Detect which cell encompasses the target text, then output its (x, y) center coordinate. 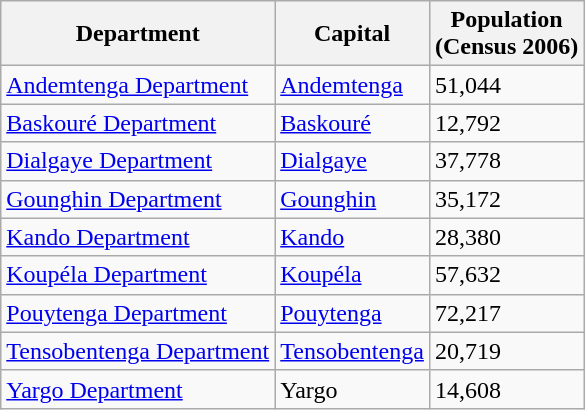
Koupéla (352, 275)
20,719 (506, 351)
37,778 (506, 161)
28,380 (506, 237)
Gounghin (352, 199)
Kando Department (138, 237)
12,792 (506, 123)
Andemtenga Department (138, 85)
Kando (352, 237)
Andemtenga (352, 85)
Yargo (352, 389)
Baskouré (352, 123)
Koupéla Department (138, 275)
14,608 (506, 389)
Tensobentenga (352, 351)
35,172 (506, 199)
Yargo Department (138, 389)
Baskouré Department (138, 123)
Gounghin Department (138, 199)
Pouytenga Department (138, 313)
72,217 (506, 313)
Tensobentenga Department (138, 351)
51,044 (506, 85)
Dialgaye (352, 161)
Department (138, 34)
Pouytenga (352, 313)
Capital (352, 34)
57,632 (506, 275)
Population (Census 2006) (506, 34)
Dialgaye Department (138, 161)
